Detect which cell encompasses the target text, then output its [X, Y] center coordinate. 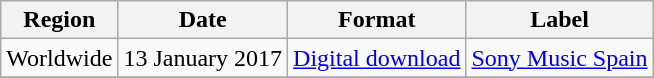
Worldwide [60, 58]
Format [377, 20]
Digital download [377, 58]
Date [203, 20]
Region [60, 20]
Sony Music Spain [560, 58]
13 January 2017 [203, 58]
Label [560, 20]
